Identify which cell holds the provided text, then report its [x, y] central coordinate. 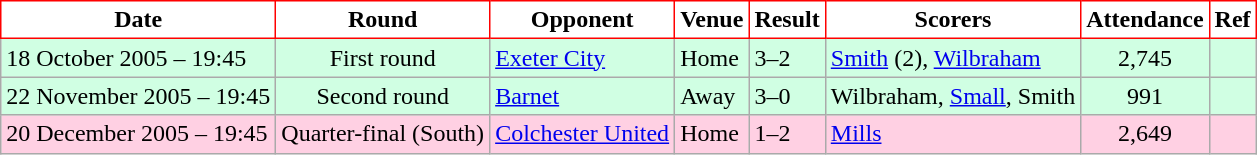
Second round [383, 96]
First round [383, 58]
991 [1145, 96]
2,649 [1145, 134]
22 November 2005 – 19:45 [138, 96]
Date [138, 20]
Opponent [582, 20]
Round [383, 20]
3–0 [787, 96]
1–2 [787, 134]
Attendance [1145, 20]
Ref [1232, 20]
Exeter City [582, 58]
Quarter-final (South) [383, 134]
Smith (2), Wilbraham [952, 58]
Result [787, 20]
Venue [712, 20]
Colchester United [582, 134]
Away [712, 96]
20 December 2005 – 19:45 [138, 134]
Scorers [952, 20]
Wilbraham, Small, Smith [952, 96]
Barnet [582, 96]
18 October 2005 – 19:45 [138, 58]
Mills [952, 134]
2,745 [1145, 58]
3–2 [787, 58]
